Identify which cell holds the provided text, then report its (x, y) central coordinate. 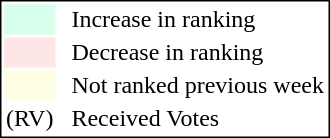
Not ranked previous week (198, 85)
Increase in ranking (198, 19)
Received Votes (198, 119)
Decrease in ranking (198, 53)
(RV) (29, 119)
